Find where the given text appears and provide that cell's center as [X, Y] coordinate. 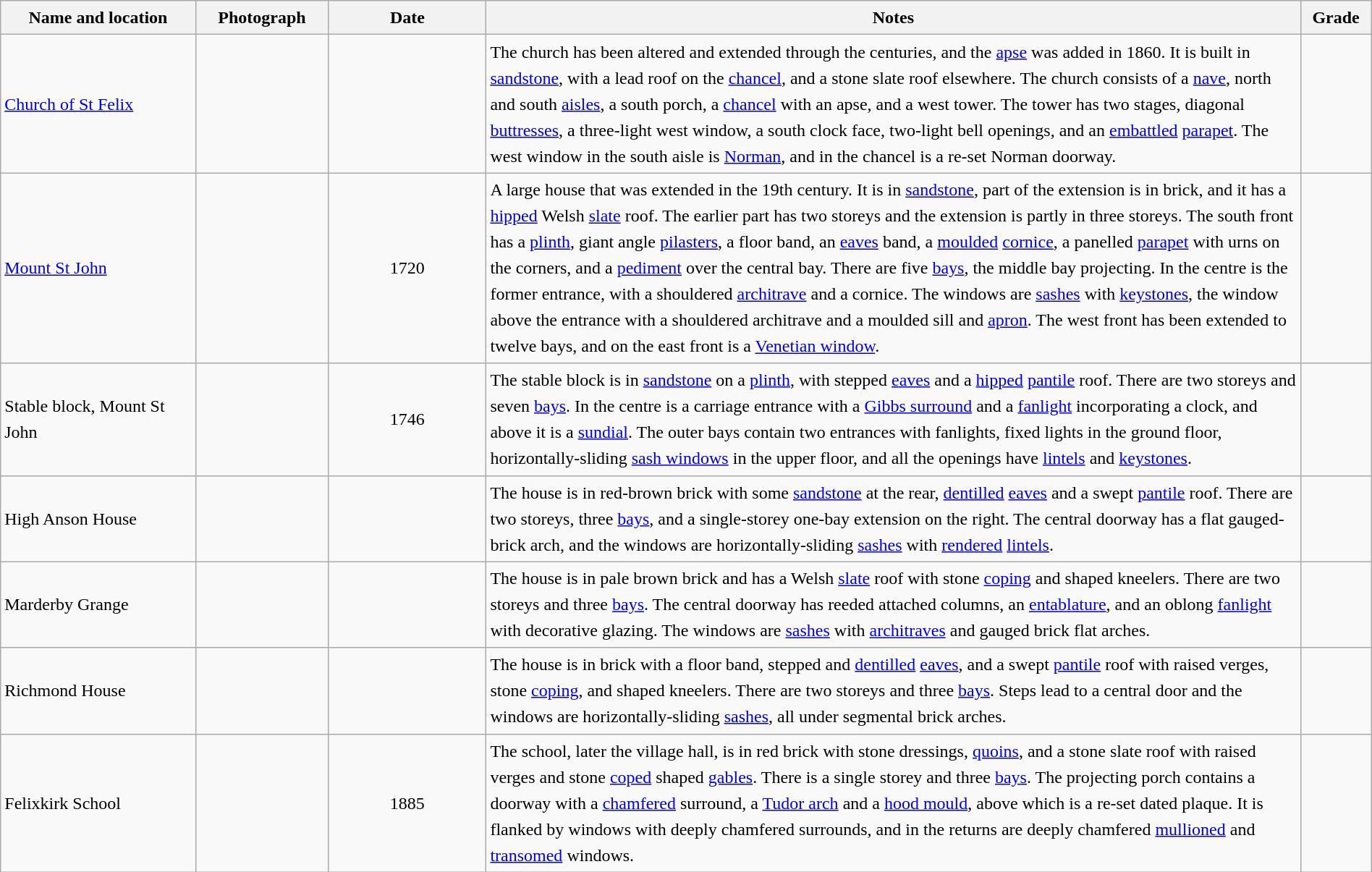
Date [407, 17]
Richmond House [98, 690]
Felixkirk School [98, 803]
1720 [407, 268]
Notes [893, 17]
High Anson House [98, 518]
1746 [407, 420]
Name and location [98, 17]
Mount St John [98, 268]
Marderby Grange [98, 605]
Stable block, Mount St John [98, 420]
Grade [1336, 17]
Church of St Felix [98, 104]
1885 [407, 803]
Photograph [262, 17]
